For the text-containing cell, return its midpoint in [x, y] coordinate format. 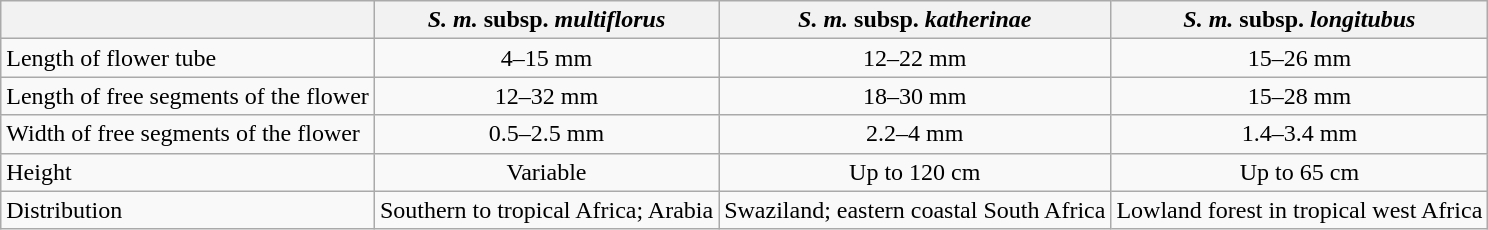
2.2–4 mm [915, 134]
Southern to tropical Africa; Arabia [546, 210]
S. m. subsp. longitubus [1300, 20]
Up to 65 cm [1300, 172]
12–32 mm [546, 96]
0.5–2.5 mm [546, 134]
12–22 mm [915, 58]
Height [188, 172]
Variable [546, 172]
Length of free segments of the flower [188, 96]
Lowland forest in tropical west Africa [1300, 210]
Up to 120 cm [915, 172]
15–26 mm [1300, 58]
Width of free segments of the flower [188, 134]
4–15 mm [546, 58]
18–30 mm [915, 96]
Distribution [188, 210]
Swaziland; eastern coastal South Africa [915, 210]
15–28 mm [1300, 96]
S. m. subsp. katherinae [915, 20]
1.4–3.4 mm [1300, 134]
Length of flower tube [188, 58]
S. m. subsp. multiflorus [546, 20]
